Output the (X, Y) coordinate of the center of the cell containing the given text.  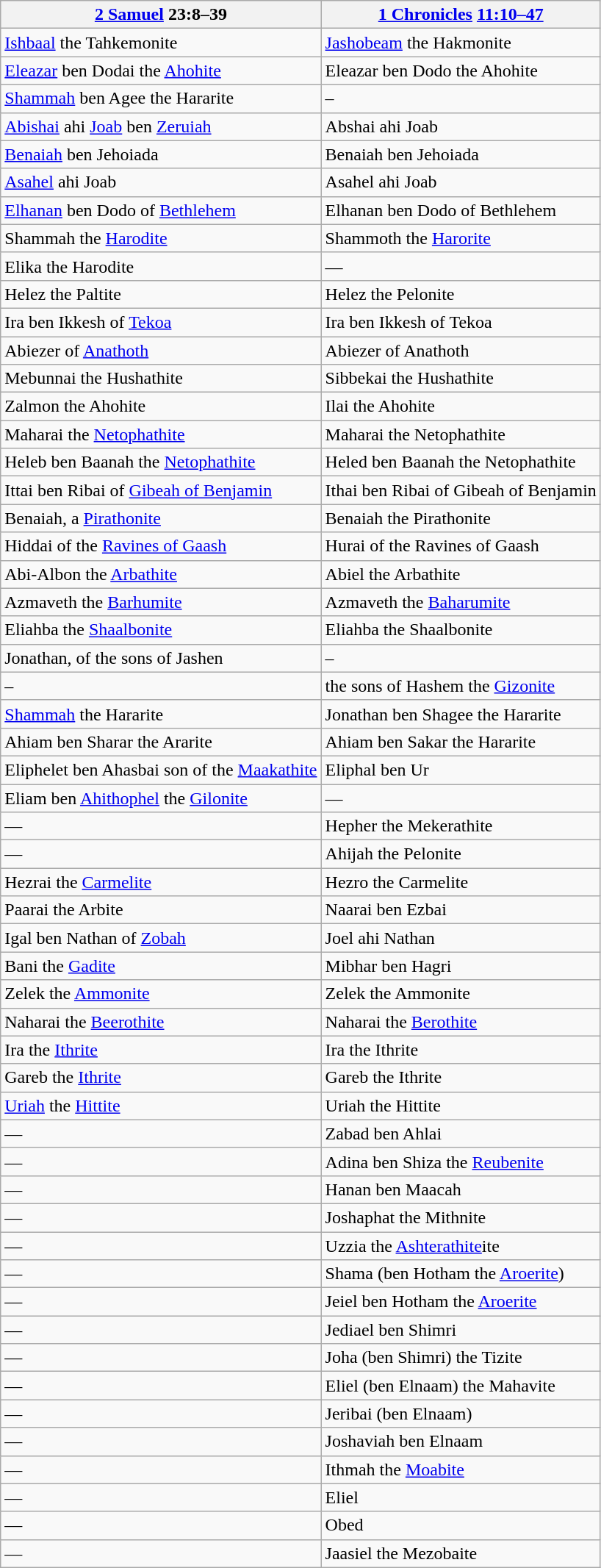
Eliam ben Ahithophel the Gilonite (161, 798)
Sibbekai the Hushathite (461, 379)
Zalmon the Ahohite (161, 407)
Naarai ben Ezbai (461, 910)
Heleb ben Baanah the Netophathite (161, 462)
Mibhar ben Hagri (461, 966)
Paarai the Arbite (161, 910)
Naharai the Berothite (461, 1022)
Jeribai (ben Elnaam) (461, 1414)
Zabad ben Ahlai (461, 1134)
Hezro the Carmelite (461, 882)
Ilai the Ahohite (461, 407)
Eliel (461, 1497)
Jonathan ben Shagee the Hararite (461, 714)
Ahiam ben Sharar the Ararite (161, 742)
Azmaveth the Barhumite (161, 602)
Shammoth the Harorite (461, 238)
Shammah the Harodite (161, 238)
Helez the Pelonite (461, 294)
Ahijah the Pelonite (461, 854)
Eliphal ben Ur (461, 770)
Hanan ben Maacah (461, 1189)
Naharai the Beerothite (161, 1022)
Eliphelet ben Ahasbai son of the Maakathite (161, 770)
Jediael ben Shimri (461, 1330)
Eliel (ben Elnaam) the Mahavite (461, 1386)
Benaiah, a Pirathonite (161, 518)
Bani the Gadite (161, 966)
Shammah ben Agee the Hararite (161, 99)
1 Chronicles 11:10–47 (461, 15)
Hezrai the Carmelite (161, 882)
Jashobeam the Hakmonite (461, 43)
Heled ben Baanah the Netophathite (461, 462)
Igal ben Nathan of Zobah (161, 938)
Elika the Harodite (161, 266)
Ishbaal the Tahkemonite (161, 43)
Ahiam ben Sakar the Hararite (461, 742)
Abishai ahi Joab ben Zeruiah (161, 126)
Ittai ben Ribai of Gibeah of Benjamin (161, 490)
Hurai of the Ravines of Gaash (461, 546)
Jonathan, of the sons of Jashen (161, 658)
Jeiel ben Hotham the Aroerite (461, 1302)
Ithai ben Ribai of Gibeah of Benjamin (461, 490)
Mebunnai the Hushathite (161, 379)
Helez the Paltite (161, 294)
Joha (ben Shimri) the Tizite (461, 1358)
Benaiah the Pirathonite (461, 518)
Abshai ahi Joab (461, 126)
Ithmah the Moabite (461, 1469)
Hiddai of the Ravines of Gaash (161, 546)
Azmaveth the Baharumite (461, 602)
the sons of Hashem the Gizonite (461, 686)
Eleazar ben Dodo the Ahohite (461, 71)
Eleazar ben Dodai the Ahohite (161, 71)
Jaasiel the Mezobaite (461, 1553)
Joshaphat the Mithnite (461, 1217)
2 Samuel 23:8–39 (161, 15)
Abi-Albon the Arbathite (161, 574)
Uzzia the Ashterathiteite (461, 1246)
Joel ahi Nathan (461, 938)
Shammah the Hararite (161, 714)
Shama (ben Hotham the Aroerite) (461, 1274)
Hepher the Mekerathite (461, 826)
Abiel the Arbathite (461, 574)
Adina ben Shiza the Reubenite (461, 1161)
Joshaviah ben Elnaam (461, 1442)
Obed (461, 1525)
